Identify which cell holds the provided text, then report its (X, Y) central coordinate. 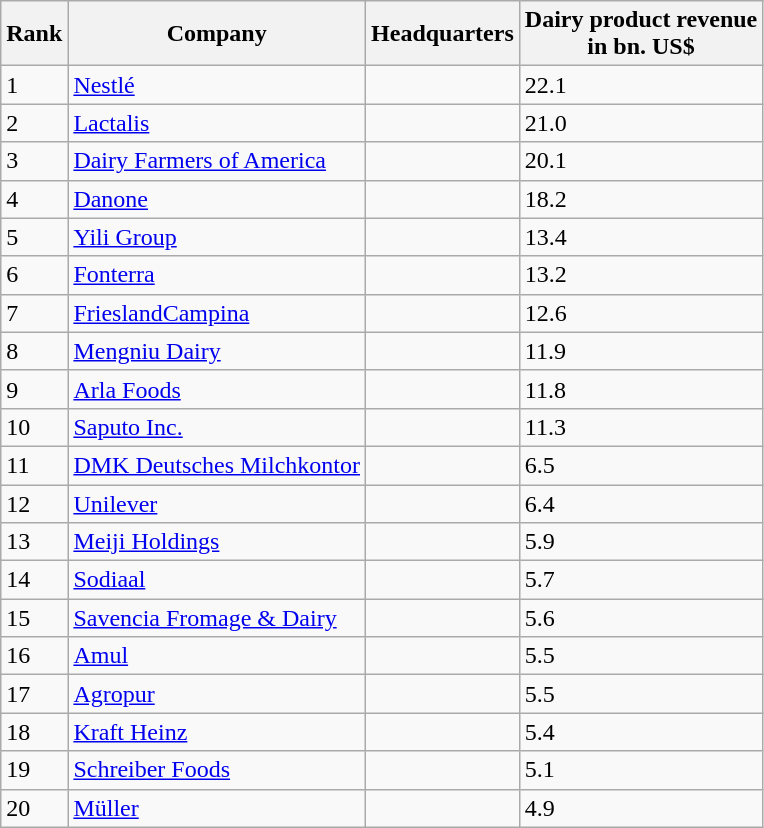
Nestlé (217, 85)
5.7 (640, 580)
19 (34, 770)
Lactalis (217, 123)
5.6 (640, 618)
13 (34, 542)
Headquarters (443, 34)
5.9 (640, 542)
Kraft Heinz (217, 732)
11.3 (640, 427)
Agropur (217, 694)
Dairy product revenue in bn. US$ (640, 34)
1 (34, 85)
12 (34, 503)
6 (34, 275)
15 (34, 618)
Dairy Farmers of America (217, 161)
18.2 (640, 199)
Savencia Fromage & Dairy (217, 618)
20.1 (640, 161)
12.6 (640, 313)
Müller (217, 808)
6.4 (640, 503)
21.0 (640, 123)
6.5 (640, 465)
11.8 (640, 389)
FrieslandCampina (217, 313)
Sodiaal (217, 580)
Company (217, 34)
17 (34, 694)
Rank (34, 34)
10 (34, 427)
Meiji Holdings (217, 542)
13.2 (640, 275)
2 (34, 123)
5.1 (640, 770)
4.9 (640, 808)
Danone (217, 199)
8 (34, 351)
Fonterra (217, 275)
4 (34, 199)
11.9 (640, 351)
11 (34, 465)
Amul (217, 656)
14 (34, 580)
5.4 (640, 732)
DMK Deutsches Milchkontor (217, 465)
20 (34, 808)
5 (34, 237)
7 (34, 313)
Yili Group (217, 237)
3 (34, 161)
9 (34, 389)
16 (34, 656)
13.4 (640, 237)
Unilever (217, 503)
Mengniu Dairy (217, 351)
Schreiber Foods (217, 770)
Arla Foods (217, 389)
Saputo Inc. (217, 427)
18 (34, 732)
22.1 (640, 85)
